Output the [X, Y] coordinate of the center of the cell containing the given text.  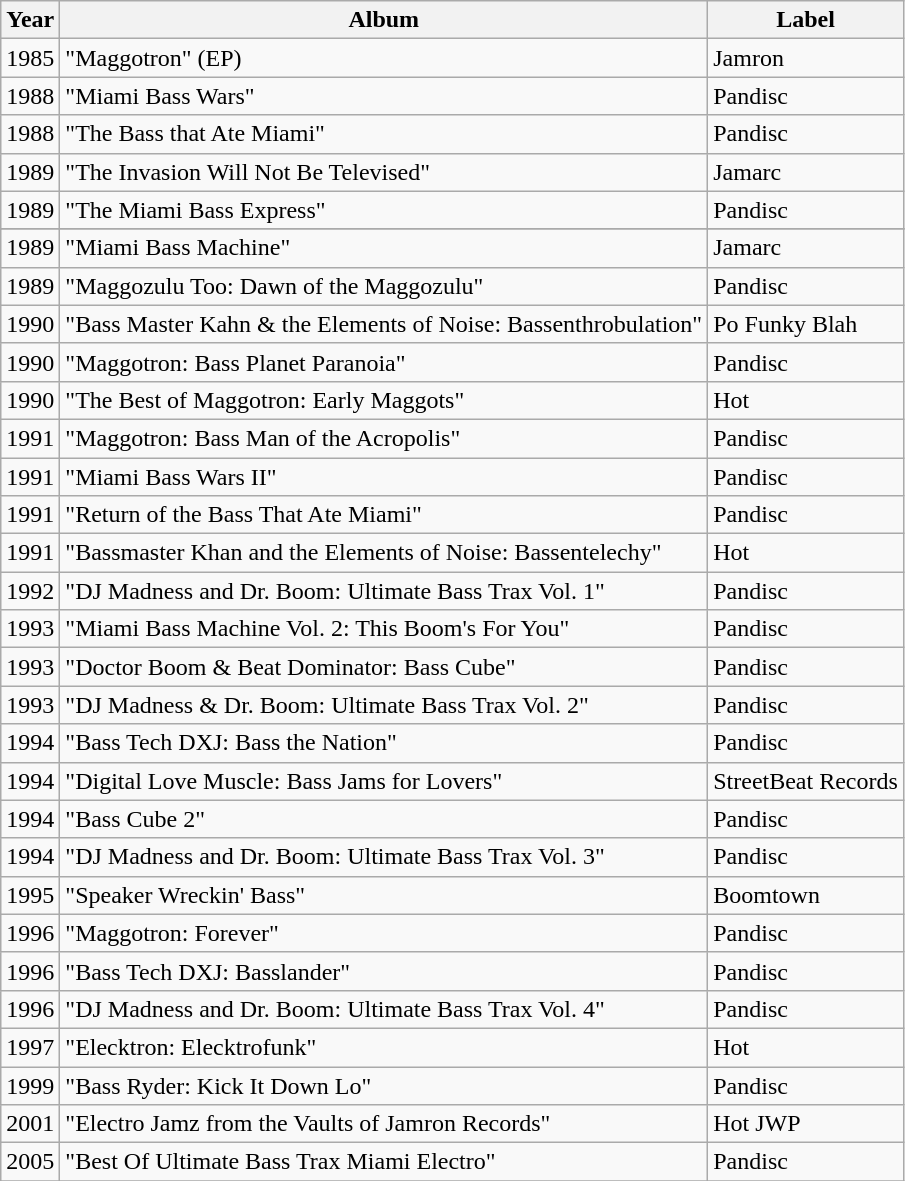
"The Best of Maggotron: Early Maggots" [384, 400]
Album [384, 20]
"DJ Madness and Dr. Boom: Ultimate Bass Trax Vol. 4" [384, 1009]
"DJ Madness & Dr. Boom: Ultimate Bass Trax Vol. 2" [384, 705]
"Doctor Boom & Beat Dominator: Bass Cube" [384, 667]
"Bass Tech DXJ: Basslander" [384, 971]
"Bassmaster Khan and the Elements of Noise: Bassentelechy" [384, 553]
1995 [30, 895]
"Bass Cube 2" [384, 819]
1985 [30, 58]
Year [30, 20]
"DJ Madness and Dr. Boom: Ultimate Bass Trax Vol. 3" [384, 857]
Po Funky Blah [806, 324]
"DJ Madness and Dr. Boom: Ultimate Bass Trax Vol. 1" [384, 591]
2001 [30, 1124]
"Maggotron: Forever" [384, 933]
"Maggotron" (EP) [384, 58]
"Return of the Bass That Ate Miami" [384, 515]
"Miami Bass Wars II" [384, 477]
"Bass Master Kahn & the Elements of Noise: Bassenthrobulation" [384, 324]
"Maggotron: Bass Man of the Acropolis" [384, 438]
"The Miami Bass Express" [384, 210]
"Electro Jamz from the Vaults of Jamron Records" [384, 1124]
"Digital Love Muscle: Bass Jams for Lovers" [384, 781]
Hot JWP [806, 1124]
2005 [30, 1162]
Jamron [806, 58]
StreetBeat Records [806, 781]
"Bass Tech DXJ: Bass the Nation" [384, 743]
"Elecktron: Elecktrofunk" [384, 1047]
"Bass Ryder: Kick It Down Lo" [384, 1085]
"Miami Bass Machine" [384, 248]
"Speaker Wreckin' Bass" [384, 895]
"Maggozulu Too: Dawn of the Maggozulu" [384, 286]
1999 [30, 1085]
"The Bass that Ate Miami" [384, 134]
1997 [30, 1047]
Boomtown [806, 895]
1992 [30, 591]
"Miami Bass Machine Vol. 2: This Boom's For You" [384, 629]
"The Invasion Will Not Be Televised" [384, 172]
"Best Of Ultimate Bass Trax Miami Electro" [384, 1162]
"Miami Bass Wars" [384, 96]
"Maggotron: Bass Planet Paranoia" [384, 362]
Label [806, 20]
